Search for the cell housing the specified text and yield its [x, y] center coordinate. 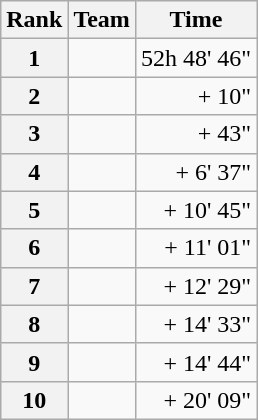
Team [102, 20]
10 [34, 400]
+ 11' 01" [196, 248]
+ 14' 44" [196, 362]
3 [34, 134]
Time [196, 20]
+ 12' 29" [196, 286]
+ 6' 37" [196, 172]
5 [34, 210]
52h 48' 46" [196, 58]
9 [34, 362]
+ 10' 45" [196, 210]
7 [34, 286]
2 [34, 96]
8 [34, 324]
+ 43" [196, 134]
+ 10" [196, 96]
+ 20' 09" [196, 400]
6 [34, 248]
+ 14' 33" [196, 324]
Rank [34, 20]
1 [34, 58]
4 [34, 172]
